Scan for the cell matching the given text and deliver its (x, y) coordinate at center. 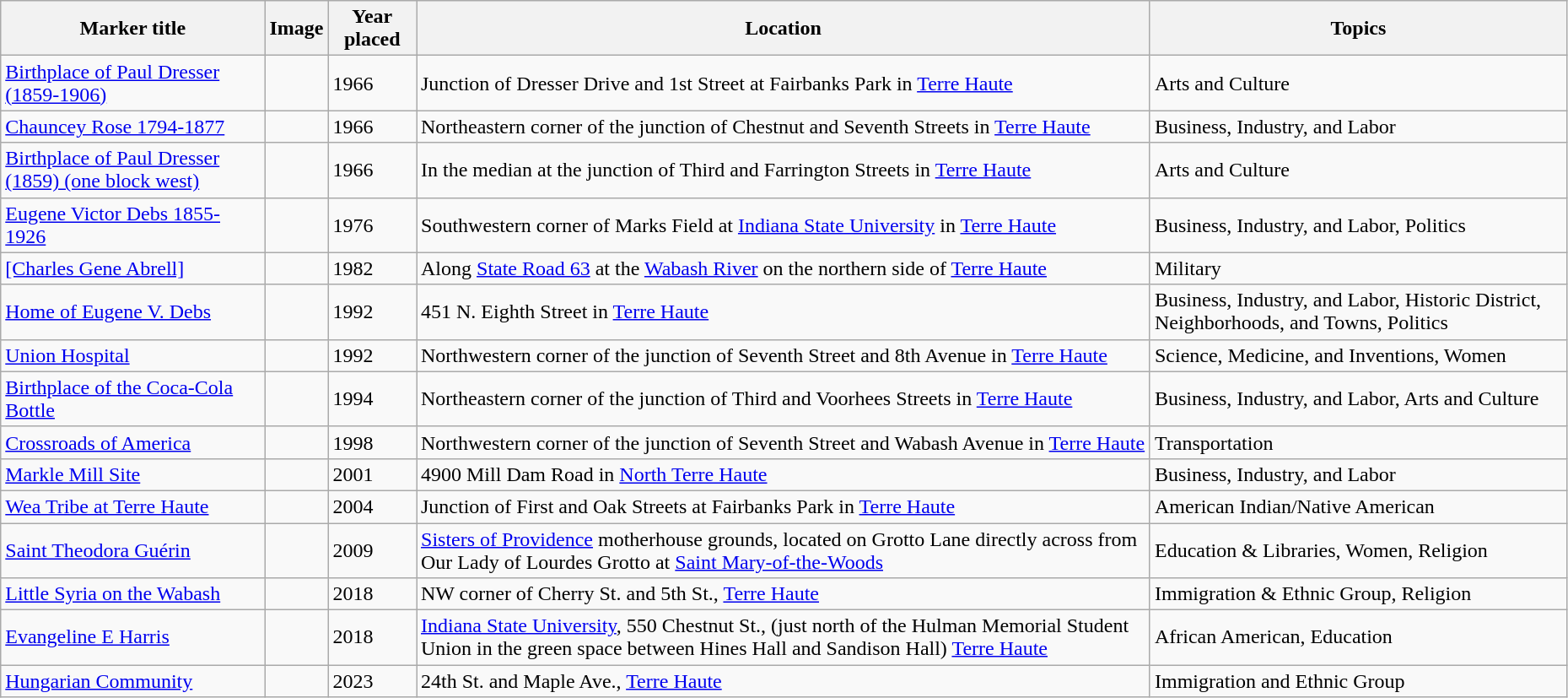
2001 (372, 474)
Transportation (1358, 442)
Image (297, 29)
Birthplace of Paul Dresser (1859) (one block west) (133, 170)
Chauncey Rose 1794-1877 (133, 127)
African American, Education (1358, 638)
Birthplace of Paul Dresser (1859-1906) (133, 83)
Business, Industry, and Labor, Arts and Culture (1358, 398)
Union Hospital (133, 355)
Year placed (372, 29)
Birthplace of the Coca-Cola Bottle (133, 398)
1994 (372, 398)
Hungarian Community (133, 681)
NW corner of Cherry St. and 5th St., Terre Haute (784, 594)
Crossroads of America (133, 442)
Markle Mill Site (133, 474)
2023 (372, 681)
451 N. Eighth Street in Terre Haute (784, 312)
Marker title (133, 29)
Science, Medicine, and Inventions, Women (1358, 355)
1976 (372, 225)
Wea Tribe at Terre Haute (133, 506)
4900 Mill Dam Road in North Terre Haute (784, 474)
2004 (372, 506)
2009 (372, 550)
Evangeline E Harris (133, 638)
Immigration and Ethnic Group (1358, 681)
Northwestern corner of the junction of Seventh Street and Wabash Avenue in Terre Haute (784, 442)
Home of Eugene V. Debs (133, 312)
American Indian/Native American (1358, 506)
Northeastern corner of the junction of Third and Voorhees Streets in Terre Haute (784, 398)
Northeastern corner of the junction of Chestnut and Seventh Streets in Terre Haute (784, 127)
Sisters of Providence motherhouse grounds, located on Grotto Lane directly across from Our Lady of Lourdes Grotto at Saint Mary-of-the-Woods (784, 550)
Little Syria on the Wabash (133, 594)
Southwestern corner of Marks Field at Indiana State University in Terre Haute (784, 225)
Along State Road 63 at the Wabash River on the northern side of Terre Haute (784, 268)
Junction of First and Oak Streets at Fairbanks Park in Terre Haute (784, 506)
Business, Industry, and Labor, Historic District, Neighborhoods, and Towns, Politics (1358, 312)
1982 (372, 268)
Military (1358, 268)
24th St. and Maple Ave., Terre Haute (784, 681)
[Charles Gene Abrell] (133, 268)
Eugene Victor Debs 1855-1926 (133, 225)
Education & Libraries, Women, Religion (1358, 550)
Immigration & Ethnic Group, Religion (1358, 594)
Business, Industry, and Labor, Politics (1358, 225)
1998 (372, 442)
Topics (1358, 29)
Location (784, 29)
In the median at the junction of Third and Farrington Streets in Terre Haute (784, 170)
Junction of Dresser Drive and 1st Street at Fairbanks Park in Terre Haute (784, 83)
Northwestern corner of the junction of Seventh Street and 8th Avenue in Terre Haute (784, 355)
Saint Theodora Guérin (133, 550)
